Extract the [x, y] coordinate from the center of the cell holding the provided text.  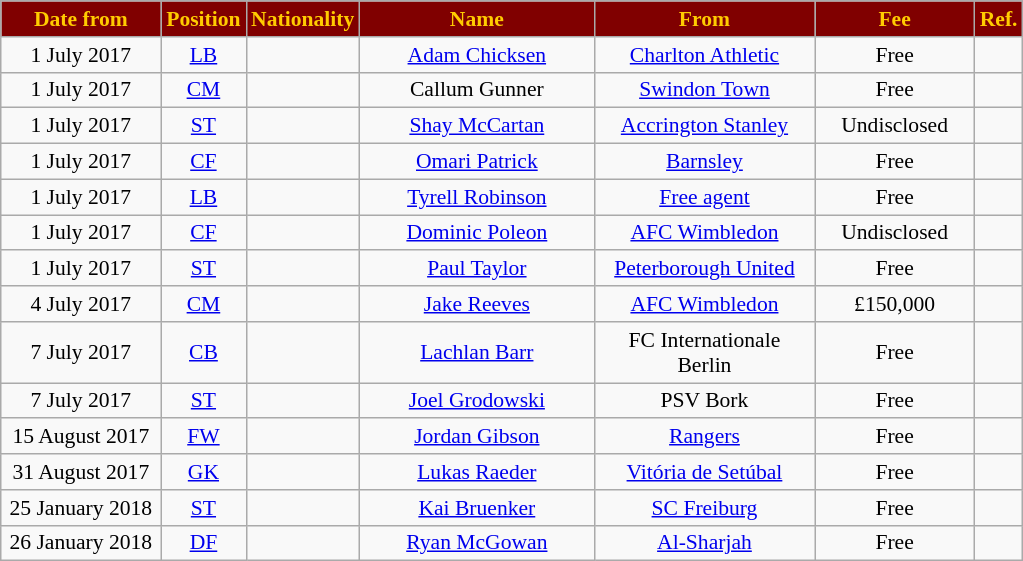
Lachlan Barr [476, 352]
Fee [895, 19]
25 January 2018 [81, 508]
Nationality [302, 19]
Accrington Stanley [704, 126]
SC Freiburg [704, 508]
PSV Bork [704, 401]
Dominic Poleon [476, 233]
Lukas Raeder [476, 472]
Name [476, 19]
Jake Reeves [476, 304]
Shay McCartan [476, 126]
Callum Gunner [476, 90]
GK [204, 472]
Ryan McGowan [476, 543]
Barnsley [704, 162]
Al-Sharjah [704, 543]
Position [204, 19]
Peterborough United [704, 269]
4 July 2017 [81, 304]
£150,000 [895, 304]
Vitória de Setúbal [704, 472]
Date from [81, 19]
31 August 2017 [81, 472]
FW [204, 437]
Paul Taylor [476, 269]
15 August 2017 [81, 437]
DF [204, 543]
From [704, 19]
Joel Grodowski [476, 401]
Adam Chicksen [476, 55]
Kai Bruenker [476, 508]
Tyrell Robinson [476, 197]
Omari Patrick [476, 162]
CB [204, 352]
FC Internationale Berlin [704, 352]
Swindon Town [704, 90]
Jordan Gibson [476, 437]
26 January 2018 [81, 543]
Charlton Athletic [704, 55]
Free agent [704, 197]
Ref. [999, 19]
Rangers [704, 437]
